Return (X, Y) of the center of cell containing provided text 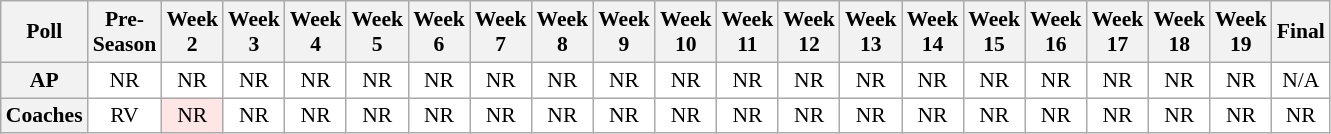
Week13 (871, 32)
Pre-Season (125, 32)
Week7 (501, 32)
Week4 (316, 32)
Week9 (624, 32)
Week19 (1241, 32)
AP (44, 80)
Week16 (1056, 32)
Week8 (562, 32)
Final (1301, 32)
Week14 (933, 32)
Week17 (1118, 32)
Poll (44, 32)
Coaches (44, 116)
Week11 (748, 32)
Week3 (254, 32)
Week15 (994, 32)
Week2 (192, 32)
N/A (1301, 80)
Week18 (1179, 32)
RV (125, 116)
Week10 (686, 32)
Week6 (439, 32)
Week12 (809, 32)
Week5 (377, 32)
